Capture the cell that displays the provided text and extract its [X, Y] central coordinate. 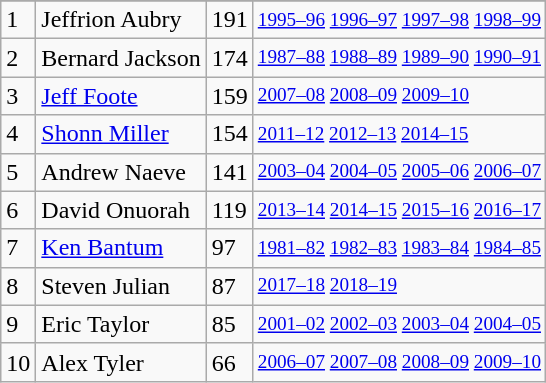
97 [230, 248]
191 [230, 20]
5 [18, 172]
8 [18, 286]
2013–14 2014–15 2015–16 2016–17 [399, 210]
2017–18 2018–19 [399, 286]
154 [230, 134]
Shonn Miller [121, 134]
Ken Bantum [121, 248]
9 [18, 324]
159 [230, 96]
85 [230, 324]
3 [18, 96]
1995–96 1996–97 1997–98 1998–99 [399, 20]
2006–07 2007–08 2008–09 2009–10 [399, 362]
Andrew Naeve [121, 172]
4 [18, 134]
Eric Taylor [121, 324]
David Onuorah [121, 210]
66 [230, 362]
2007–08 2008–09 2009–10 [399, 96]
Alex Tyler [121, 362]
119 [230, 210]
Steven Julian [121, 286]
141 [230, 172]
87 [230, 286]
10 [18, 362]
2001–02 2002–03 2003–04 2004–05 [399, 324]
1 [18, 20]
Jeff Foote [121, 96]
2011–12 2012–13 2014–15 [399, 134]
174 [230, 58]
7 [18, 248]
Bernard Jackson [121, 58]
6 [18, 210]
1981–82 1982–83 1983–84 1984–85 [399, 248]
2003–04 2004–05 2005–06 2006–07 [399, 172]
2 [18, 58]
Jeffrion Aubry [121, 20]
1987–88 1988–89 1989–90 1990–91 [399, 58]
